Capture the cell that displays the provided text and extract its [X, Y] central coordinate. 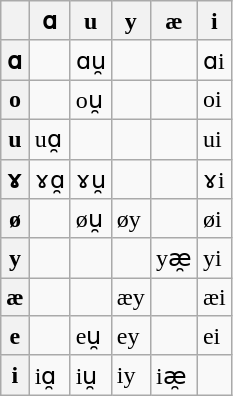
ou̯ [90, 100]
ø [15, 219]
iu̯ [90, 375]
iæ̯ [174, 375]
uɑ̯ [50, 139]
ui [214, 139]
ɤ [15, 179]
ɤu̯ [90, 179]
o [15, 100]
æy [130, 297]
ɑu̯ [90, 60]
iy [130, 375]
ɤɑ̯ [50, 179]
eu̯ [90, 336]
e [15, 336]
ey [130, 336]
yæ̯ [174, 258]
yi [214, 258]
øy [130, 219]
ɤi [214, 179]
øi [214, 219]
iɑ̯ [50, 375]
øu̯ [90, 219]
æi [214, 297]
oi [214, 100]
ei [214, 336]
ɑi [214, 60]
